Detect which cell encompasses the target text, then output its [x, y] center coordinate. 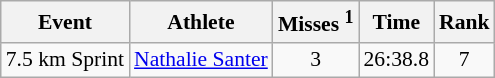
26:38.8 [396, 60]
Misses 1 [316, 22]
Rank [464, 22]
7 [464, 60]
Nathalie Santer [201, 60]
Time [396, 22]
Athlete [201, 22]
Event [65, 22]
3 [316, 60]
7.5 km Sprint [65, 60]
